Determine the (x, y) coordinate at the center of the cell enclosing the given text.  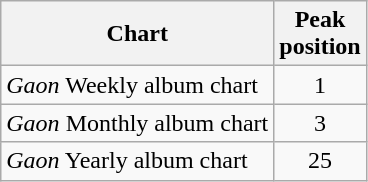
1 (320, 85)
Gaon Yearly album chart (138, 161)
Gaon Weekly album chart (138, 85)
3 (320, 123)
Peakposition (320, 34)
Chart (138, 34)
25 (320, 161)
Gaon Monthly album chart (138, 123)
